Determine the [X, Y] coordinate at the center of the cell enclosing the given text.  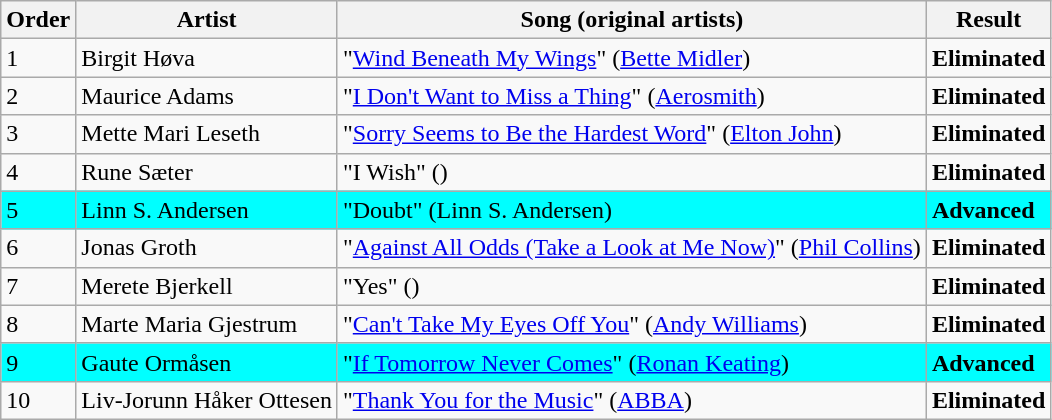
"Doubt" (Linn S. Andersen) [632, 210]
Order [38, 20]
2 [38, 96]
Liv-Jorunn Håker Ottesen [207, 400]
Marte Maria Gjestrum [207, 324]
8 [38, 324]
4 [38, 172]
Maurice Adams [207, 96]
"Wind Beneath My Wings" (Bette Midler) [632, 58]
Result [988, 20]
Song (original artists) [632, 20]
"If Tomorrow Never Comes" (Ronan Keating) [632, 362]
Birgit Høva [207, 58]
1 [38, 58]
Rune Sæter [207, 172]
Artist [207, 20]
"Can't Take My Eyes Off You" (Andy Williams) [632, 324]
Merete Bjerkell [207, 286]
"Sorry Seems to Be the Hardest Word" (Elton John) [632, 134]
"I Don't Want to Miss a Thing" (Aerosmith) [632, 96]
"Thank You for the Music" (ABBA) [632, 400]
5 [38, 210]
Linn S. Andersen [207, 210]
"Against All Odds (Take a Look at Me Now)" (Phil Collins) [632, 248]
3 [38, 134]
7 [38, 286]
Mette Mari Leseth [207, 134]
Jonas Groth [207, 248]
9 [38, 362]
10 [38, 400]
6 [38, 248]
Gaute Ormåsen [207, 362]
"Yes" () [632, 286]
"I Wish" () [632, 172]
